Output the [x, y] coordinate of the center of the cell containing the given text.  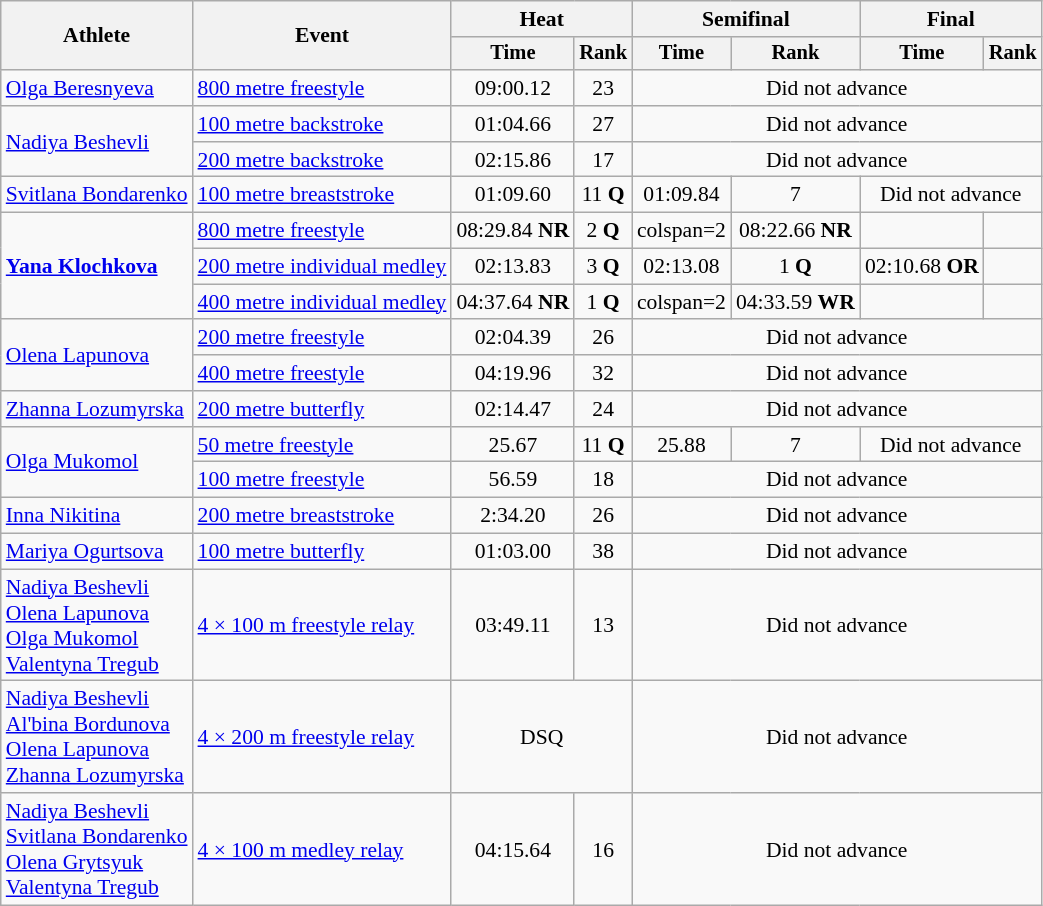
3 Q [603, 267]
200 metre individual medley [322, 267]
Nadiya BeshevliAl'bina BordunovaOlena LapunovaZhanna Lozumyrska [97, 737]
01:03.00 [512, 552]
400 metre freestyle [322, 373]
04:15.64 [512, 849]
27 [603, 124]
02:15.86 [512, 160]
100 metre butterfly [322, 552]
02:04.39 [512, 338]
Event [322, 36]
400 metre individual medley [322, 302]
01:04.66 [512, 124]
4 × 200 m freestyle relay [322, 737]
Nadiya BeshevliOlena LapunovaOlga MukomolValentyna Tregub [97, 625]
Nadiya Beshevli [97, 142]
DSQ [541, 737]
Athlete [97, 36]
2 Q [603, 231]
16 [603, 849]
Inna Nikitina [97, 516]
Mariya Ogurtsova [97, 552]
Heat [541, 19]
4 × 100 m medley relay [322, 849]
25.88 [682, 445]
25.67 [512, 445]
Zhanna Lozumyrska [97, 409]
18 [603, 480]
Yana Klochkova [97, 266]
Olga Beresnyeva [97, 88]
08:22.66 NR [796, 231]
2:34.20 [512, 516]
17 [603, 160]
200 metre breaststroke [322, 516]
Olena Lapunova [97, 356]
38 [603, 552]
100 metre backstroke [322, 124]
04:19.96 [512, 373]
200 metre freestyle [322, 338]
03:49.11 [512, 625]
Nadiya BeshevliSvitlana BondarenkoOlena GrytsyukValentyna Tregub [97, 849]
200 metre butterfly [322, 409]
56.59 [512, 480]
24 [603, 409]
04:37.64 NR [512, 302]
Olga Mukomol [97, 462]
09:00.12 [512, 88]
100 metre breaststroke [322, 195]
Semifinal [746, 19]
01:09.60 [512, 195]
Svitlana Bondarenko [97, 195]
32 [603, 373]
02:10.68 OR [922, 267]
02:14.47 [512, 409]
4 × 100 m freestyle relay [322, 625]
08:29.84 NR [512, 231]
01:09.84 [682, 195]
50 metre freestyle [322, 445]
100 metre freestyle [322, 480]
Final [951, 19]
23 [603, 88]
02:13.08 [682, 267]
13 [603, 625]
02:13.83 [512, 267]
200 metre backstroke [322, 160]
04:33.59 WR [796, 302]
